Output the [x, y] coordinate of the center of the cell containing the given text.  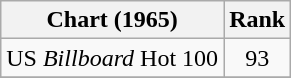
Rank [258, 20]
Chart (1965) [112, 20]
93 [258, 58]
US Billboard Hot 100 [112, 58]
